Locate the cell with the specified text and output its (X, Y) center coordinate. 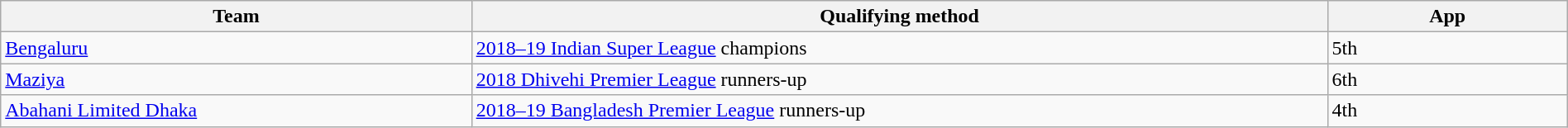
Team (237, 17)
6th (1447, 79)
2018–19 Indian Super League champions (900, 48)
5th (1447, 48)
Maziya (237, 79)
4th (1447, 111)
2018–19 Bangladesh Premier League runners-up (900, 111)
Qualifying method (900, 17)
Abahani Limited Dhaka (237, 111)
2018 Dhivehi Premier League runners-up (900, 79)
App (1447, 17)
Bengaluru (237, 48)
